Output the [x, y] coordinate of the center of the cell containing the given text.  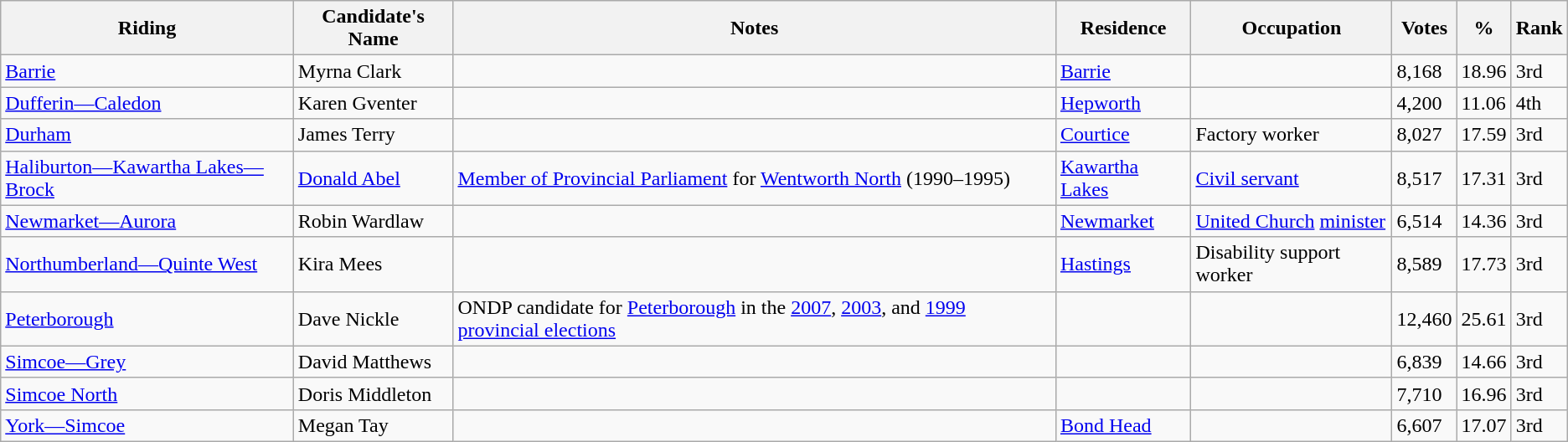
Simcoe North [147, 393]
Megan Tay [374, 425]
Residence [1122, 28]
Simcoe—Grey [147, 362]
Candidate's Name [374, 28]
18.96 [1484, 71]
Bond Head [1122, 425]
Occupation [1292, 28]
Karen Gventer [374, 103]
6,839 [1424, 362]
% [1484, 28]
Rank [1540, 28]
Riding [147, 28]
Factory worker [1292, 135]
Civil servant [1292, 177]
17.07 [1484, 425]
Hastings [1122, 265]
16.96 [1484, 393]
Notes [754, 28]
York—Simcoe [147, 425]
Dave Nickle [374, 318]
Doris Middleton [374, 393]
14.36 [1484, 221]
James Terry [374, 135]
Member of Provincial Parliament for Wentworth North (1990–1995) [754, 177]
8,517 [1424, 177]
11.06 [1484, 103]
Votes [1424, 28]
Northumberland—Quinte West [147, 265]
Kira Mees [374, 265]
Durham [147, 135]
Haliburton—Kawartha Lakes—Brock [147, 177]
Myrna Clark [374, 71]
Newmarket [1122, 221]
25.61 [1484, 318]
Donald Abel [374, 177]
8,027 [1424, 135]
17.59 [1484, 135]
6,607 [1424, 425]
Courtice [1122, 135]
Kawartha Lakes [1122, 177]
Disability support worker [1292, 265]
6,514 [1424, 221]
4,200 [1424, 103]
David Matthews [374, 362]
8,168 [1424, 71]
14.66 [1484, 362]
17.31 [1484, 177]
Hepworth [1122, 103]
8,589 [1424, 265]
17.73 [1484, 265]
Dufferin—Caledon [147, 103]
7,710 [1424, 393]
12,460 [1424, 318]
ONDP candidate for Peterborough in the 2007, 2003, and 1999 provincial elections [754, 318]
4th [1540, 103]
Robin Wardlaw [374, 221]
United Church minister [1292, 221]
Newmarket—Aurora [147, 221]
Peterborough [147, 318]
